Identify which cell holds the provided text, then report its (x, y) central coordinate. 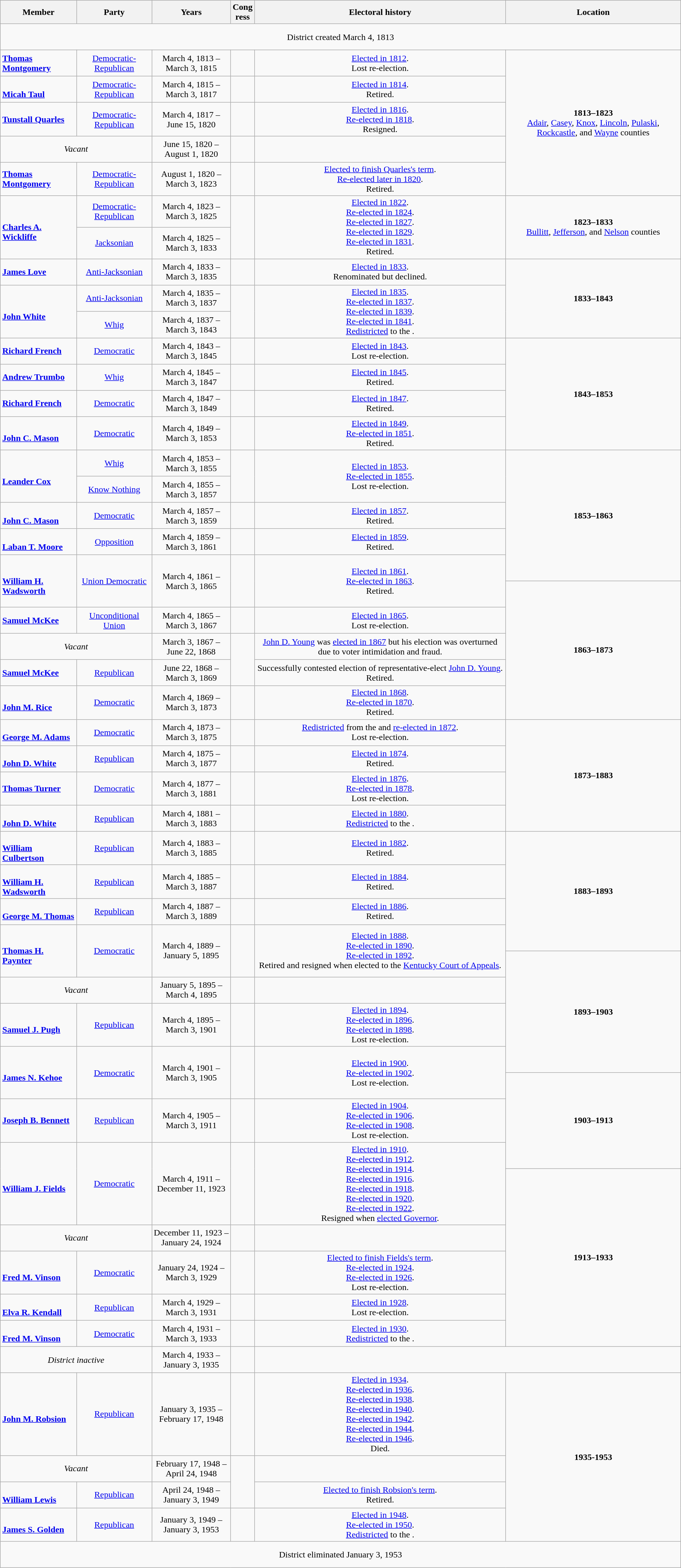
Years (191, 12)
March 4, 1817 –June 15, 1820 (191, 119)
March 4, 1815 –March 3, 1817 (191, 89)
Elected in 1934.Re-elected in 1936.Re-elected in 1938.Re-elected in 1940.Re-elected in 1942.Re-elected in 1944.Re-elected in 1946.Died. (380, 1414)
March 4, 1911 –December 11, 1923 (191, 1184)
Elected in 1880.Redistricted to the . (380, 818)
March 4, 1875 –March 3, 1877 (191, 759)
Unconditional Union (114, 620)
1903–1913 (593, 1121)
March 4, 1901 –March 3, 1905 (191, 1072)
William Lewis (39, 1495)
1913–1933 (593, 1258)
March 4, 1853 –March 3, 1855 (191, 463)
Leander Cox (39, 476)
Know Nothing (114, 489)
June 22, 1868 –March 3, 1869 (191, 673)
March 4, 1861 –March 3, 1865 (191, 581)
Elected in 1812.Lost re-election. (380, 63)
Elected in 1853.Re-elected in 1855.Lost re-election. (380, 476)
Member (39, 12)
John M. Rice (39, 703)
March 4, 1929 –March 3, 1931 (191, 1308)
Charles A. Wickliffe (39, 227)
January 5, 1895 –March 4, 1895 (191, 990)
March 4, 1843 –March 3, 1845 (191, 351)
March 4, 1883 –March 3, 1885 (191, 848)
Opposition (114, 542)
Congress (243, 12)
Elected in 1882.Retired. (380, 848)
Elected in 1948.Re-elected in 1950.Redistricted to the . (380, 1525)
March 4, 1845 –March 3, 1847 (191, 377)
Elected in 1843.Lost re-election. (380, 351)
Micah Taul (39, 89)
Elva R. Kendall (39, 1308)
Elected in 1857.Retired. (380, 516)
Elected in 1876.Re-elected in 1878.Lost re-election. (380, 788)
Elected in 1930.Redistricted to the . (380, 1334)
January 24, 1924 –March 3, 1929 (191, 1273)
1823–1833Bullitt, Jefferson, and Nelson counties (593, 227)
Successfully contested election of representative-elect John D. Young.Retired. (380, 673)
James Love (39, 272)
John M. Robsion (39, 1414)
1863–1873 (593, 650)
Elected in 1884.Retired. (380, 881)
February 17, 1948 –April 24, 1948 (191, 1469)
March 4, 1887 –March 3, 1889 (191, 911)
Electoral history (380, 12)
March 4, 1825 –March 3, 1833 (191, 243)
1853–1863 (593, 516)
George M. Thomas (39, 911)
March 4, 1905 –March 3, 1911 (191, 1121)
Andrew Trumbo (39, 377)
1833–1843 (593, 298)
Elected in 1835.Re-elected in 1837.Re-elected in 1839.Re-elected in 1841.Redistricted to the . (380, 311)
Elected to finish Fields's term.Re-elected in 1924.Re-elected in 1926.Lost re-election. (380, 1273)
William Culbertson (39, 848)
Joseph B. Bennett (39, 1121)
April 24, 1948 –January 3, 1949 (191, 1495)
January 3, 1949 –January 3, 1953 (191, 1525)
Elected in 1868.Re-elected in 1870.Retired. (380, 703)
Thomas H. Paynter (39, 951)
1893–1903 (593, 1011)
William J. Fields (39, 1184)
March 4, 1885 –March 3, 1887 (191, 881)
March 4, 1833 –March 3, 1835 (191, 272)
March 4, 1813 –March 3, 1815 (191, 63)
December 11, 1923 –January 24, 1924 (191, 1238)
March 4, 1847 –March 3, 1849 (191, 403)
March 4, 1881 –March 3, 1883 (191, 818)
John D. Young was elected in 1867 but his election was overturned due to voter intimidation and fraud. (380, 646)
March 4, 1933 –January 3, 1935 (191, 1360)
Union Democratic (114, 581)
March 4, 1859 –March 3, 1861 (191, 542)
Elected in 1888.Re-elected in 1890.Re-elected in 1892.Retired and resigned when elected to the Kentucky Court of Appeals. (380, 951)
Elected in 1816.Re-elected in 1818.Resigned. (380, 119)
March 4, 1895 –March 3, 1901 (191, 1024)
March 4, 1823 –March 3, 1825 (191, 212)
1873–1883 (593, 775)
March 4, 1865 –March 3, 1867 (191, 620)
1813–1823Adair, Casey, Knox, Lincoln, Pulaski, Rockcastle, and Wayne counties (593, 123)
June 15, 1820 –August 1, 1820 (191, 149)
March 4, 1855 –March 3, 1857 (191, 489)
1843–1853 (593, 394)
Laban T. Moore (39, 542)
Samuel J. Pugh (39, 1024)
Elected in 1928.Lost re-election. (380, 1308)
Elected in 1859.Retired. (380, 542)
August 1, 1820 –March 3, 1823 (191, 179)
March 4, 1837 –March 3, 1843 (191, 325)
Elected in 1833.Renominated but declined. (380, 272)
George M. Adams (39, 732)
March 4, 1877 –March 3, 1881 (191, 788)
Party (114, 12)
March 4, 1857 –March 3, 1859 (191, 516)
District inactive (76, 1360)
Elected to finish Quarles's term.Re-elected later in 1820.Retired. (380, 179)
Jacksonian (114, 243)
John White (39, 311)
Elected in 1900.Re-elected in 1902.Lost re-election. (380, 1072)
1935-1953 (593, 1457)
Elected in 1865.Lost re-election. (380, 620)
Elected in 1814.Retired. (380, 89)
March 4, 1889 –January 5, 1895 (191, 951)
Thomas Turner (39, 788)
March 4, 1849 –March 3, 1853 (191, 433)
January 3, 1935 –February 17, 1948 (191, 1414)
Elected in 1904.Re-elected in 1906.Re-elected in 1908.Lost re-election. (380, 1121)
Location (593, 12)
James N. Kehoe (39, 1072)
Elected in 1822.Re-elected in 1824.Re-elected in 1827.Re-elected in 1829.Re-elected in 1831.Retired. (380, 227)
Elected in 1849.Re-elected in 1851.Retired. (380, 433)
Redistricted from the and re-elected in 1872.Lost re-election. (380, 732)
March 3, 1867 –June 22, 1868 (191, 646)
March 4, 1869 –March 3, 1873 (191, 703)
Tunstall Quarles (39, 119)
District created March 4, 1813 (340, 37)
Elected in 1845.Retired. (380, 377)
March 4, 1873 –March 3, 1875 (191, 732)
March 4, 1835 –March 3, 1837 (191, 298)
James S. Golden (39, 1525)
District eliminated January 3, 1953 (340, 1555)
Elected in 1894.Re-elected in 1896.Re-elected in 1898.Lost re-election. (380, 1024)
1883–1893 (593, 891)
Elected in 1861.Re-elected in 1863.Retired. (380, 581)
Elected in 1847.Retired. (380, 403)
Elected in 1886.Retired. (380, 911)
Elected in 1874.Retired. (380, 759)
Elected to finish Robsion's term.Retired. (380, 1495)
March 4, 1931 –March 3, 1933 (191, 1334)
